From the cell containing the given text, extract its center point as (x, y) coordinate. 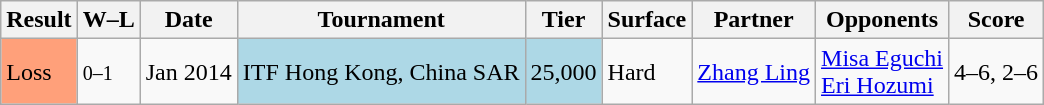
Zhang Ling (754, 72)
Loss (39, 72)
Tournament (381, 20)
Date (188, 20)
Misa Eguchi Eri Hozumi (882, 72)
4–6, 2–6 (996, 72)
Jan 2014 (188, 72)
Partner (754, 20)
ITF Hong Kong, China SAR (381, 72)
Score (996, 20)
0–1 (108, 72)
Tier (564, 20)
Opponents (882, 20)
Result (39, 20)
W–L (108, 20)
Surface (647, 20)
25,000 (564, 72)
Hard (647, 72)
